Return (X, Y) of the center of cell containing provided text 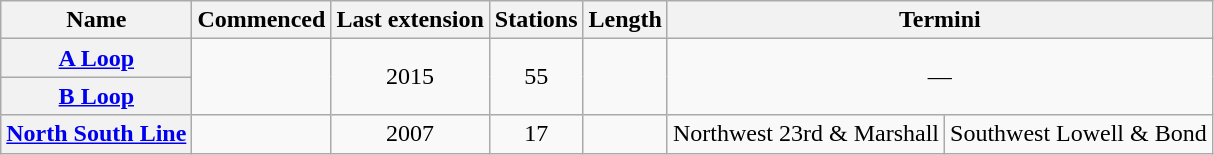
Termini (940, 20)
B Loop (96, 96)
Stations (536, 20)
— (940, 77)
2015 (410, 77)
Length (625, 20)
Commenced (262, 20)
A Loop (96, 58)
17 (536, 134)
Northwest 23rd & Marshall (806, 134)
North South Line (96, 134)
Southwest Lowell & Bond (1079, 134)
Name (96, 20)
55 (536, 77)
2007 (410, 134)
Last extension (410, 20)
